Find where the given text appears and provide that cell's center as (X, Y) coordinate. 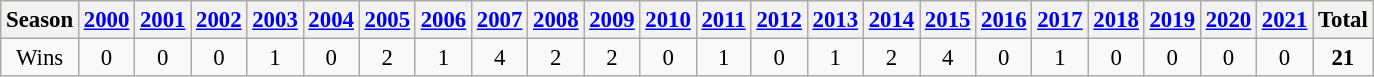
Wins (40, 58)
2015 (948, 20)
2020 (1228, 20)
2021 (1284, 20)
2017 (1060, 20)
2001 (163, 20)
Total (1343, 20)
2010 (668, 20)
2004 (331, 20)
Season (40, 20)
2019 (1172, 20)
2006 (443, 20)
2005 (387, 20)
2013 (835, 20)
2011 (724, 20)
2003 (275, 20)
2014 (891, 20)
2002 (219, 20)
2007 (500, 20)
2012 (779, 20)
2008 (556, 20)
2000 (106, 20)
2016 (1004, 20)
2018 (1116, 20)
21 (1343, 58)
2009 (612, 20)
